Determine the [X, Y] coordinate at the center of the cell enclosing the given text.  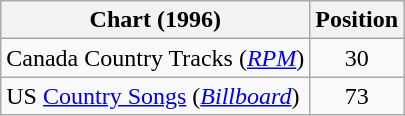
30 [357, 58]
73 [357, 96]
Canada Country Tracks (RPM) [156, 58]
Position [357, 20]
US Country Songs (Billboard) [156, 96]
Chart (1996) [156, 20]
